Locate the cell with the specified text and output its [x, y] center coordinate. 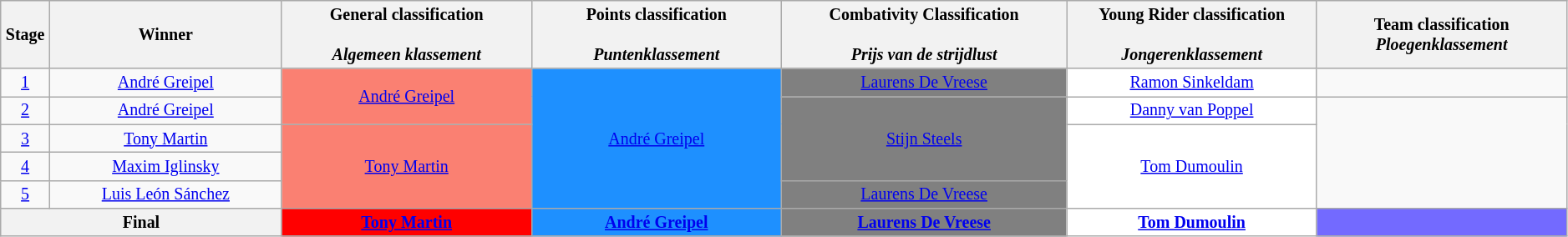
Ramon Sinkeldam [1191, 83]
Danny van Poppel [1191, 110]
Combativity ClassificationPrijs van de strijdlust [924, 35]
Stage [25, 35]
Winner [165, 35]
Young Rider classificationJongerenklassement [1191, 35]
4 [25, 167]
3 [25, 139]
Stijn Steels [924, 139]
Luis León Sánchez [165, 194]
General classificationAlgemeen klassement [406, 35]
Points classificationPuntenklassement [657, 35]
5 [25, 194]
Maxim Iglinsky [165, 167]
Team classificationPloegenklassement [1442, 35]
Final [141, 222]
1 [25, 83]
2 [25, 110]
